Identify which cell holds the provided text, then report its [x, y] central coordinate. 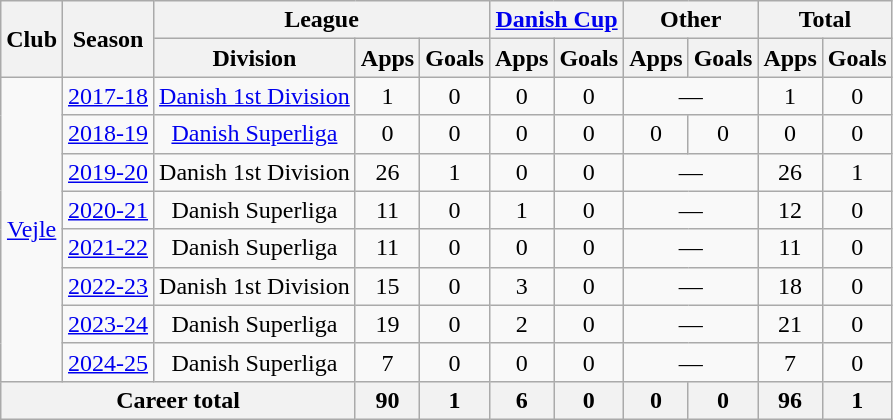
6 [521, 400]
Total [825, 20]
Career total [178, 400]
90 [387, 400]
2018-19 [108, 134]
Other [691, 20]
2 [521, 324]
21 [790, 324]
Danish Cup [556, 20]
2021-22 [108, 248]
Division [255, 58]
12 [790, 210]
18 [790, 286]
3 [521, 286]
2019-20 [108, 172]
96 [790, 400]
Season [108, 39]
Vejle [32, 229]
15 [387, 286]
Club [32, 39]
2020-21 [108, 210]
2022-23 [108, 286]
19 [387, 324]
2024-25 [108, 362]
League [322, 20]
2017-18 [108, 96]
2023-24 [108, 324]
